Extract the (X, Y) coordinate from the center of the cell holding the provided text.  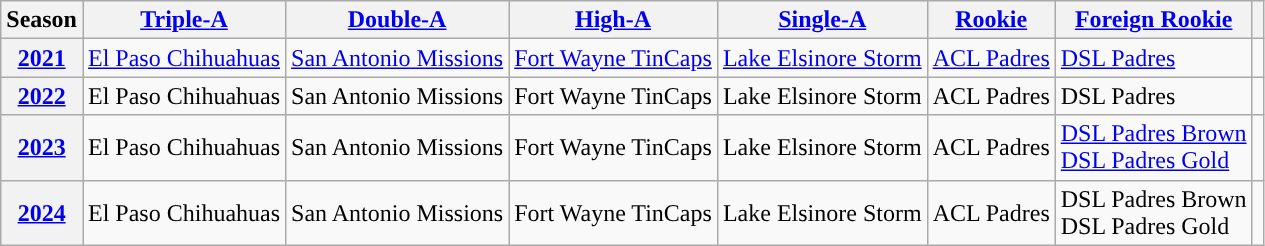
Double-A (398, 20)
2022 (42, 96)
Foreign Rookie (1154, 20)
2021 (42, 58)
2024 (42, 212)
Single-A (822, 20)
High-A (614, 20)
Triple-A (184, 20)
2023 (42, 148)
Season (42, 20)
Rookie (991, 20)
